Pinpoint the cell where the given text exists, returning its (X, Y) midpoint coordinate. 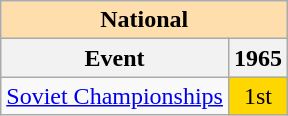
Soviet Championships (115, 96)
Event (115, 58)
1965 (258, 58)
National (144, 20)
1st (258, 96)
